Extract the [X, Y] coordinate from the center of the cell holding the provided text.  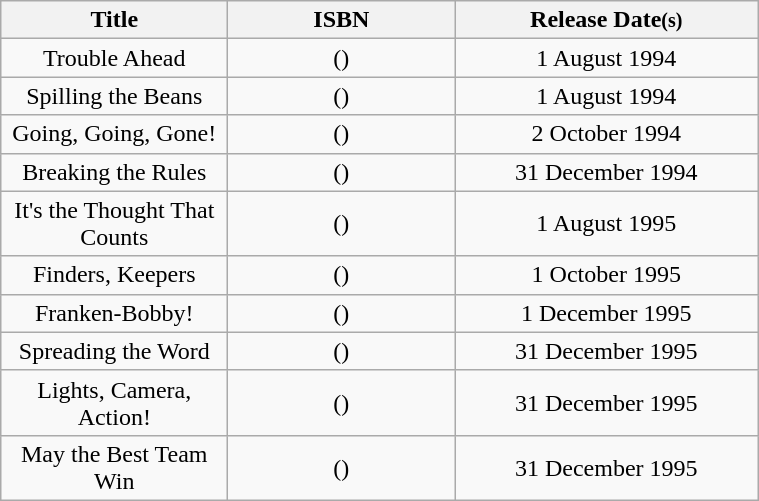
1 December 1995 [606, 313]
Release Date(s) [606, 20]
1 August 1995 [606, 224]
Franken-Bobby! [114, 313]
Going, Going, Gone! [114, 134]
Trouble Ahead [114, 58]
31 December 1994 [606, 172]
Title [114, 20]
ISBN [342, 20]
Breaking the Rules [114, 172]
It's the Thought That Counts [114, 224]
Finders, Keepers [114, 275]
Spreading the Word [114, 351]
Lights, Camera, Action! [114, 402]
May the Best Team Win [114, 468]
1 October 1995 [606, 275]
2 October 1994 [606, 134]
Spilling the Beans [114, 96]
